Pinpoint the cell where the given text exists, returning its (X, Y) midpoint coordinate. 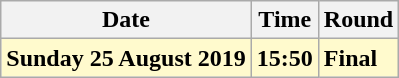
15:50 (284, 58)
Sunday 25 August 2019 (126, 58)
Final (358, 58)
Date (126, 20)
Time (284, 20)
Round (358, 20)
